For the text-containing cell, return its midpoint in [X, Y] coordinate format. 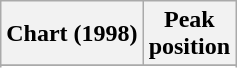
Peakposition [189, 34]
Chart (1998) [72, 34]
